From the cell containing the given text, extract its center point as [X, Y] coordinate. 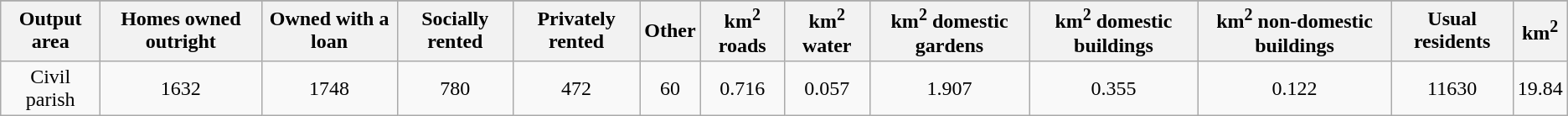
0.716 [742, 87]
Privately rented [576, 31]
780 [455, 87]
1632 [181, 87]
Output area [50, 31]
1748 [329, 87]
Civil parish [50, 87]
0.355 [1114, 87]
km2 water [827, 31]
Homes owned outright [181, 31]
km2 roads [742, 31]
km2 non-domestic buildings [1295, 31]
Usual residents [1452, 31]
60 [670, 87]
km2 domestic buildings [1114, 31]
11630 [1452, 87]
0.057 [827, 87]
Owned with a loan [329, 31]
1.907 [950, 87]
Other [670, 31]
km2 [1540, 31]
km2 domestic gardens [950, 31]
Socially rented [455, 31]
19.84 [1540, 87]
472 [576, 87]
0.122 [1295, 87]
